Determine the (x, y) coordinate at the center of the cell enclosing the given text.  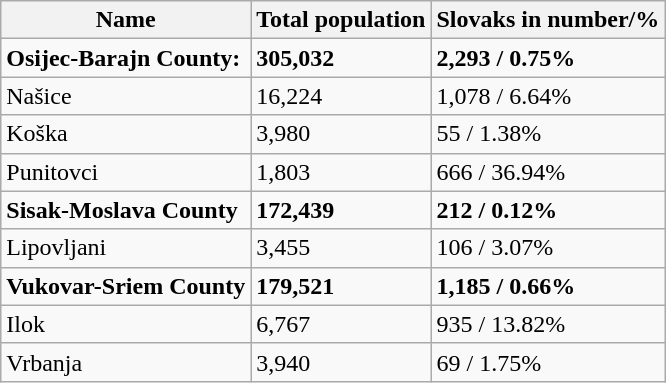
305,032 (341, 58)
172,439 (341, 210)
6,767 (341, 324)
1,185 / 0.66% (548, 286)
55 / 1.38% (548, 134)
1,078 / 6.64% (548, 96)
179,521 (341, 286)
Ilok (126, 324)
106 / 3.07% (548, 248)
3,940 (341, 362)
Name (126, 20)
69 / 1.75% (548, 362)
212 / 0.12% (548, 210)
3,455 (341, 248)
2,293 / 0.75% (548, 58)
Slovaks in number/% (548, 20)
Koška (126, 134)
16,224 (341, 96)
Lipovljani (126, 248)
1,803 (341, 172)
Osijec-Barajn County: (126, 58)
Vrbanja (126, 362)
Našice (126, 96)
935 / 13.82% (548, 324)
Sisak-Moslava County (126, 210)
Punitovci (126, 172)
Vukovar-Sriem County (126, 286)
Total population (341, 20)
666 / 36.94% (548, 172)
3,980 (341, 134)
